Search for the cell housing the specified text and yield its [x, y] center coordinate. 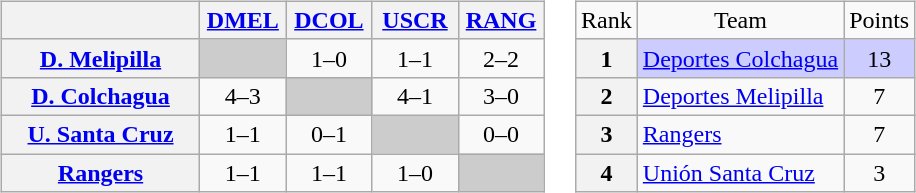
Rank [607, 20]
1 [607, 58]
0–1 [329, 134]
Deportes Colchagua [740, 58]
Unión Santa Cruz [740, 173]
Deportes Melipilla [740, 96]
4–3 [243, 96]
D. Melipilla [100, 58]
RANG [501, 20]
13 [880, 58]
D. Colchagua [100, 96]
Points [880, 20]
Team [740, 20]
0–0 [501, 134]
DMEL [243, 20]
2 [607, 96]
3–0 [501, 96]
DCOL [329, 20]
4–1 [415, 96]
2–2 [501, 58]
USCR [415, 20]
4 [607, 173]
U. Santa Cruz [100, 134]
